Determine the [X, Y] coordinate at the center of the cell enclosing the given text.  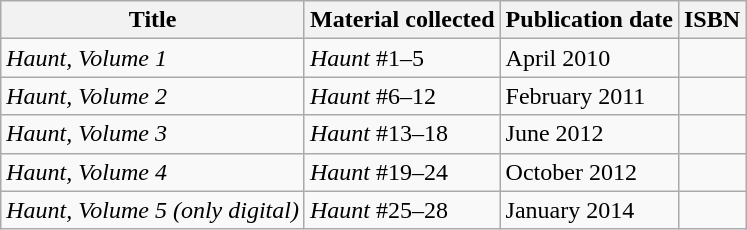
Haunt #13–18 [402, 134]
Haunt, Volume 2 [153, 96]
Haunt, Volume 3 [153, 134]
ISBN [712, 20]
Haunt, Volume 1 [153, 58]
Publication date [589, 20]
January 2014 [589, 210]
April 2010 [589, 58]
October 2012 [589, 172]
Haunt #1–5 [402, 58]
Haunt #25–28 [402, 210]
Haunt #6–12 [402, 96]
June 2012 [589, 134]
Haunt, Volume 4 [153, 172]
Material collected [402, 20]
Title [153, 20]
Haunt #19–24 [402, 172]
Haunt, Volume 5 (only digital) [153, 210]
February 2011 [589, 96]
